Scan for the cell matching the given text and deliver its [x, y] coordinate at center. 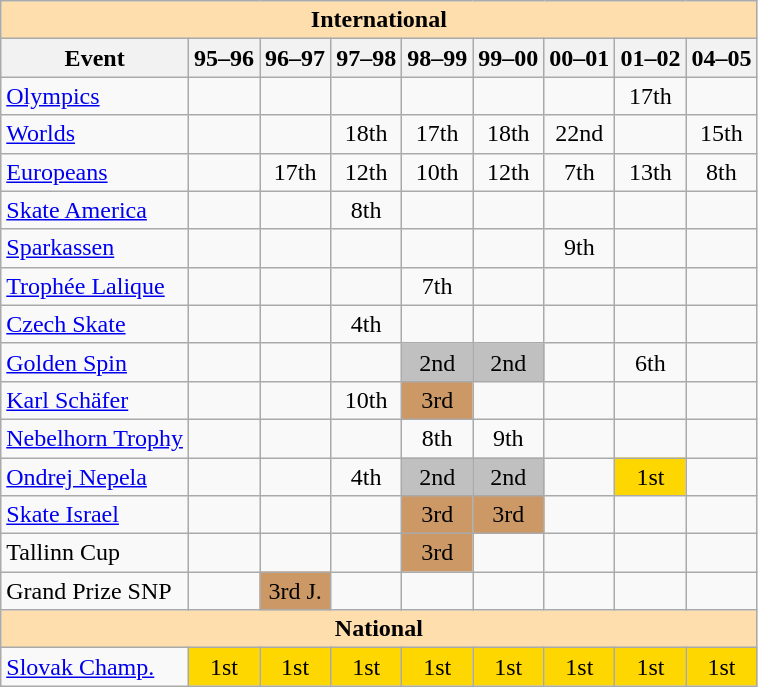
National [379, 629]
Czech Skate [95, 324]
Karl Schäfer [95, 400]
Grand Prize SNP [95, 591]
Trophée Lalique [95, 286]
International [379, 20]
99–00 [508, 58]
3rd J. [296, 591]
Tallinn Cup [95, 553]
15th [722, 134]
Event [95, 58]
98–99 [438, 58]
6th [650, 362]
95–96 [224, 58]
04–05 [722, 58]
Slovak Champ. [95, 667]
96–97 [296, 58]
Europeans [95, 172]
Golden Spin [95, 362]
Ondrej Nepela [95, 477]
97–98 [366, 58]
Nebelhorn Trophy [95, 438]
00–01 [580, 58]
Sparkassen [95, 248]
22nd [580, 134]
Skate Israel [95, 515]
Skate America [95, 210]
01–02 [650, 58]
13th [650, 172]
Olympics [95, 96]
Worlds [95, 134]
